Determine the [X, Y] coordinate at the center of the cell enclosing the given text.  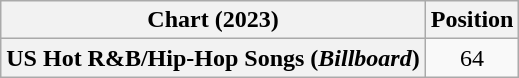
64 [472, 58]
US Hot R&B/Hip-Hop Songs (Billboard) [213, 58]
Position [472, 20]
Chart (2023) [213, 20]
